For the text-containing cell, return its midpoint in [x, y] coordinate format. 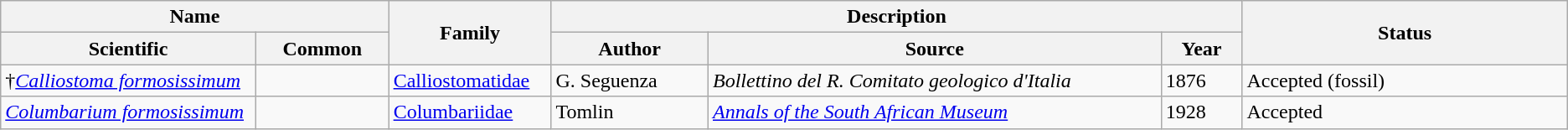
Status [1405, 33]
Name [194, 17]
Source [935, 49]
1876 [1201, 81]
Columbarium formosissimum [129, 112]
Year [1201, 49]
Family [470, 33]
1928 [1201, 112]
Calliostomatidae [470, 81]
Author [630, 49]
Scientific [129, 49]
Common [322, 49]
Bollettino del R. Comitato geologico d'Italia [935, 81]
Annals of the South African Museum [935, 112]
Tomlin [630, 112]
Columbariidae [470, 112]
Accepted [1405, 112]
Accepted (fossil) [1405, 81]
G. Seguenza [630, 81]
Description [896, 17]
†Calliostoma formosissimum [129, 81]
